Output the (x, y) coordinate of the center of the cell containing the given text.  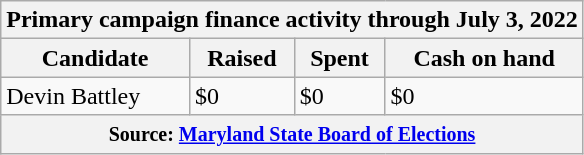
Primary campaign finance activity through July 3, 2022 (292, 20)
Candidate (96, 58)
Cash on hand (484, 58)
Source: Maryland State Board of Elections (292, 134)
Raised (242, 58)
Spent (340, 58)
Devin Battley (96, 96)
